Scan for the cell matching the given text and deliver its (x, y) coordinate at center. 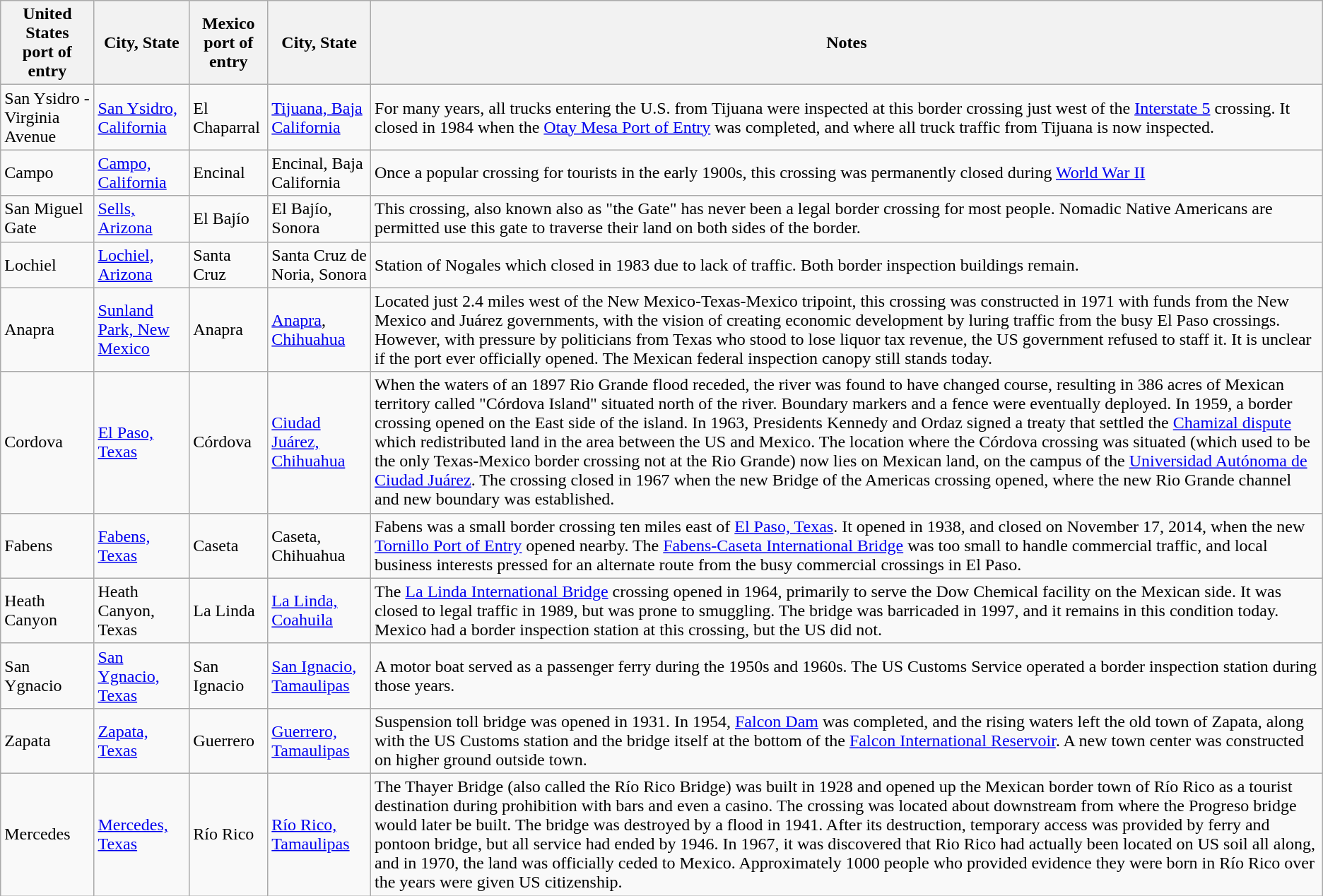
Notes (847, 42)
El Bajío, Sonora (319, 219)
La Linda (229, 611)
Mercedes (47, 834)
Río Rico, Tamaulipas (319, 834)
Santa Cruz (229, 264)
Caseta, Chihuahua (319, 546)
Once a popular crossing for tourists in the early 1900s, this crossing was permanently closed during World War II (847, 172)
Santa Cruz de Noria, Sonora (319, 264)
Sells, Arizona (141, 219)
Cordova (47, 442)
Ciudad Juárez, Chihuahua (319, 442)
La Linda, Coahuila (319, 611)
Lochiel, Arizona (141, 264)
Guerrero, Tamaulipas (319, 741)
El Chaparral (229, 117)
Heath Canyon (47, 611)
Guerrero (229, 741)
Station of Nogales which closed in 1983 due to lack of traffic. Both border inspection buildings remain. (847, 264)
Fabens (47, 546)
Tijuana, Baja California (319, 117)
San Miguel Gate (47, 219)
United Statesport of entry (47, 42)
Zapata, Texas (141, 741)
Caseta (229, 546)
Anapra, Chihuahua (319, 329)
Encinal, Baja California (319, 172)
Mexicoport of entry (229, 42)
El Paso, Texas (141, 442)
San Ignacio, Tamaulipas (319, 676)
El Bajío (229, 219)
San Ygnacio, Texas (141, 676)
Zapata (47, 741)
Río Rico (229, 834)
A motor boat served as a passenger ferry during the 1950s and 1960s. The US Customs Service operated a border inspection station during those years. (847, 676)
Sunland Park, New Mexico (141, 329)
Campo (47, 172)
Fabens, Texas (141, 546)
San Ysidro - Virginia Avenue (47, 117)
Heath Canyon, Texas (141, 611)
San Ignacio (229, 676)
Mercedes, Texas (141, 834)
Córdova (229, 442)
San Ysidro, California (141, 117)
Campo, California (141, 172)
Lochiel (47, 264)
San Ygnacio (47, 676)
Encinal (229, 172)
